Extract the (x, y) coordinate from the center of the cell holding the provided text.  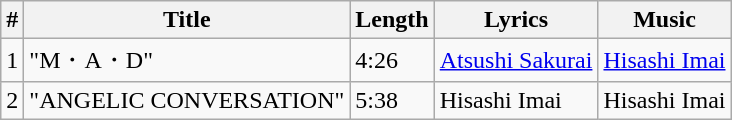
1 (12, 60)
2 (12, 100)
Length (392, 20)
5:38 (392, 100)
Lyrics (516, 20)
Atsushi Sakurai (516, 60)
# (12, 20)
Music (664, 20)
"ANGELIC CONVERSATION" (187, 100)
"M・A・D" (187, 60)
4:26 (392, 60)
Title (187, 20)
